Scan for the cell matching the given text and deliver its [X, Y] coordinate at center. 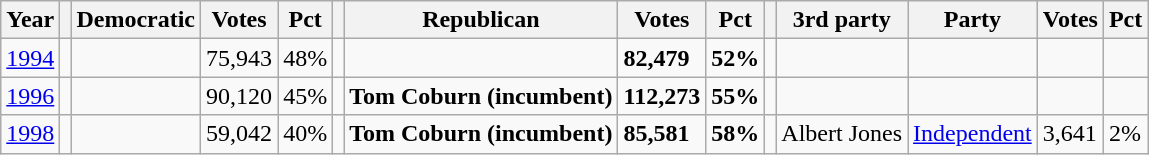
82,479 [662, 58]
Democratic [136, 20]
3,641 [1070, 134]
58% [736, 134]
59,042 [240, 134]
75,943 [240, 58]
85,581 [662, 134]
Albert Jones [842, 134]
3rd party [842, 20]
1998 [30, 134]
2% [1125, 134]
112,273 [662, 96]
1996 [30, 96]
40% [306, 134]
Party [973, 20]
Year [30, 20]
Independent [973, 134]
90,120 [240, 96]
Republican [481, 20]
48% [306, 58]
52% [736, 58]
45% [306, 96]
1994 [30, 58]
55% [736, 96]
